Identify which cell holds the provided text, then report its [X, Y] central coordinate. 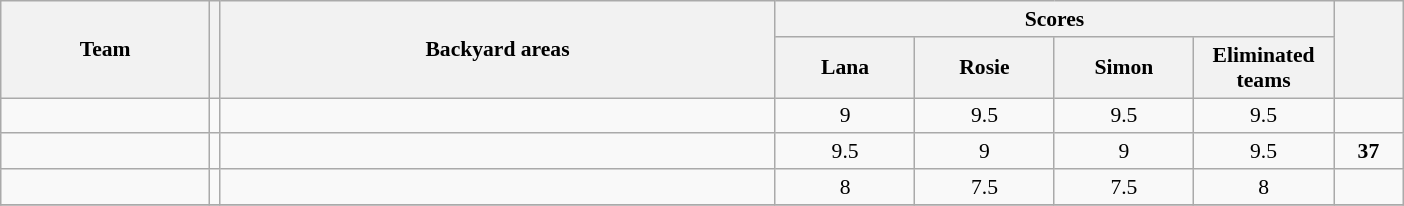
Scores [1054, 19]
Lana [844, 68]
Simon [1124, 68]
Team [106, 50]
37 [1369, 152]
Rosie [984, 68]
Backyard areas [498, 50]
Eliminated teams [1264, 68]
